Return (X, Y) of the center of cell containing provided text 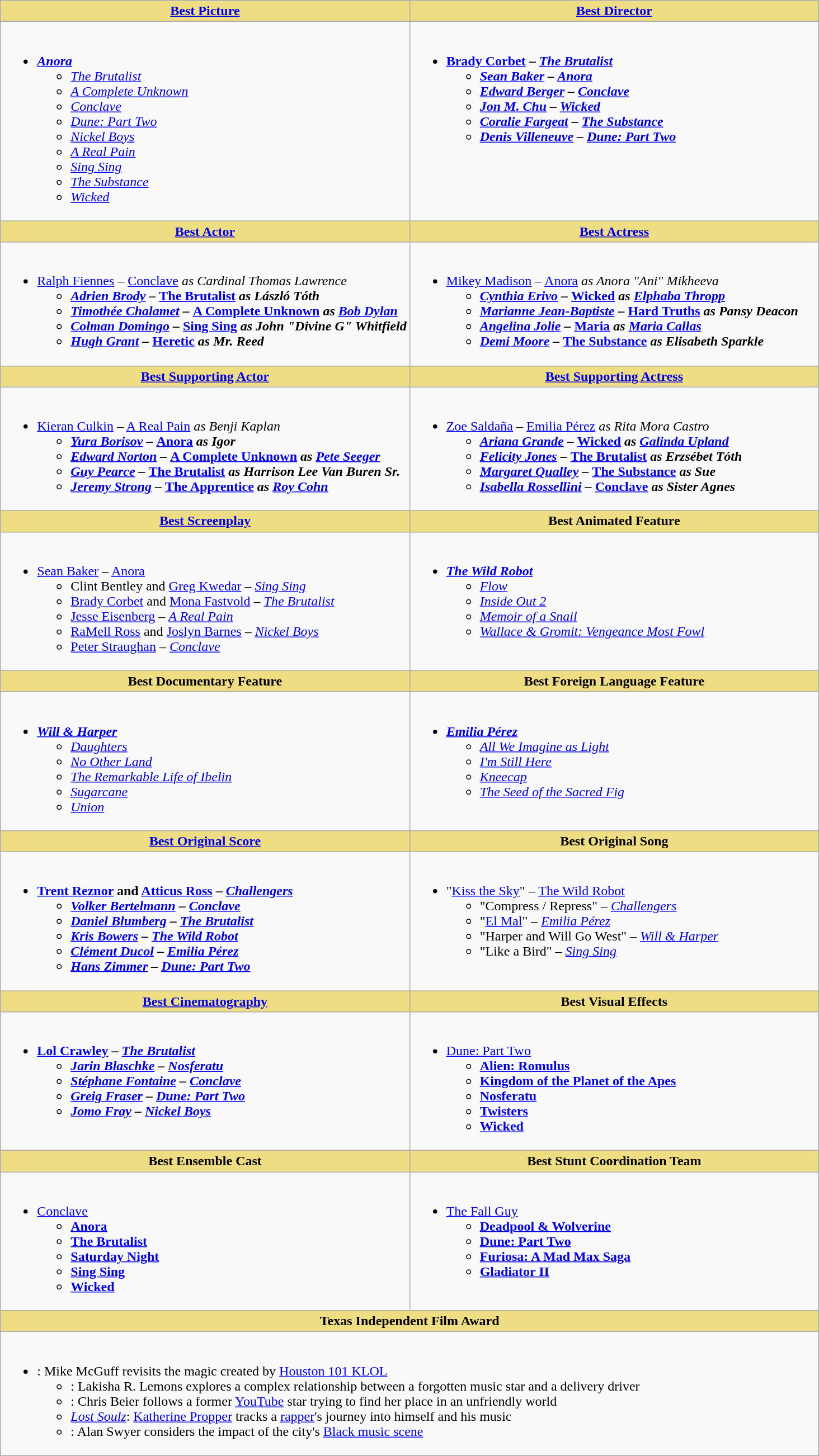
Best Cinematography (205, 1001)
ConclaveAnoraThe BrutalistSaturday NightSing SingWicked (205, 1241)
Will & HarperDaughtersNo Other LandThe Remarkable Life of IbelinSugarcaneUnion (205, 761)
Best Documentary Feature (205, 681)
Best Original Score (205, 841)
Dune: Part TwoAlien: RomulusKingdom of the Planet of the ApesNosferatuTwistersWicked (614, 1081)
Best Original Song (614, 841)
Best Visual Effects (614, 1001)
Best Actor (205, 231)
Best Stunt Coordination Team (614, 1161)
Best Supporting Actor (205, 376)
Lol Crawley – The BrutalistJarin Blaschke – NosferatuStéphane Fontaine – ConclaveGreig Fraser – Dune: Part TwoJomo Fray – Nickel Boys (205, 1081)
Best Picture (205, 11)
The Wild RobotFlowInside Out 2Memoir of a SnailWallace & Gromit: Vengeance Most Fowl (614, 601)
Emilia PérezAll We Imagine as LightI'm Still HereKneecapThe Seed of the Sacred Fig (614, 761)
Texas Independent Film Award (409, 1321)
Best Foreign Language Feature (614, 681)
Best Ensemble Cast (205, 1161)
The Fall GuyDeadpool & WolverineDune: Part TwoFuriosa: A Mad Max SagaGladiator II (614, 1241)
Best Supporting Actress (614, 376)
AnoraThe BrutalistA Complete UnknownConclaveDune: Part TwoNickel BoysA Real PainSing SingThe SubstanceWicked (205, 121)
Best Actress (614, 231)
Best Screenplay (205, 521)
Best Animated Feature (614, 521)
Best Director (614, 11)
